Pinpoint the cell where the given text exists, returning its (X, Y) midpoint coordinate. 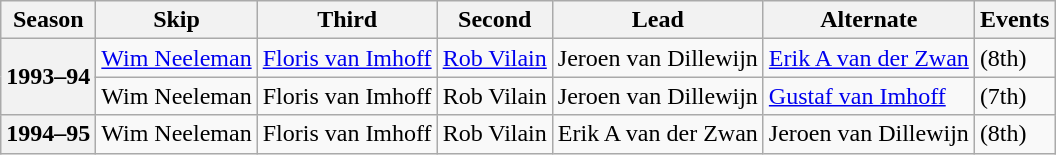
Gustaf van Imhoff (868, 96)
Season (48, 20)
(7th) (1014, 96)
1994–95 (48, 134)
Events (1014, 20)
1993–94 (48, 77)
Alternate (868, 20)
Second (494, 20)
Skip (176, 20)
Third (347, 20)
Lead (658, 20)
